Locate the cell with the specified text and output its [x, y] center coordinate. 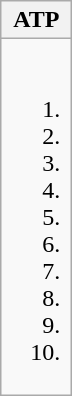
ATP [36, 20]
